Scan for the cell matching the given text and deliver its [x, y] coordinate at center. 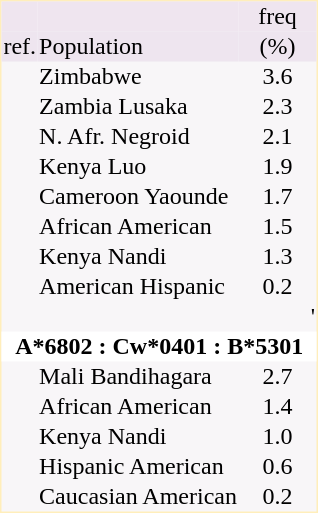
freq [277, 17]
' [160, 317]
Population [138, 47]
N. Afr. Negroid [138, 137]
1.9 [277, 167]
0.6 [277, 467]
Cameroon Yaounde [138, 197]
A*6802 : Cw*0401 : B*5301 [160, 347]
American Hispanic [138, 287]
2.7 [277, 377]
1.5 [277, 227]
(%) [277, 47]
2.3 [277, 107]
2.1 [277, 137]
Hispanic American [138, 467]
3.6 [277, 77]
ref. [20, 47]
Caucasian American [138, 497]
1.0 [277, 437]
Zambia Lusaka [138, 107]
Mali Bandihagara [138, 377]
1.4 [277, 407]
1.3 [277, 257]
1.7 [277, 197]
Zimbabwe [138, 77]
Kenya Luo [138, 167]
